Return the (X, Y) coordinate for the center point of the cell that contains the specified text.  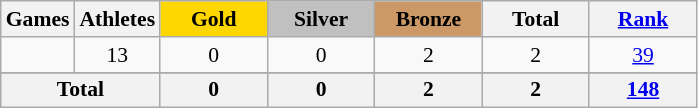
148 (642, 90)
39 (642, 55)
Athletes (117, 19)
13 (117, 55)
Rank (642, 19)
Gold (214, 19)
Silver (320, 19)
Bronze (428, 19)
Games (38, 19)
